Find where the given text appears and provide that cell's center as (x, y) coordinate. 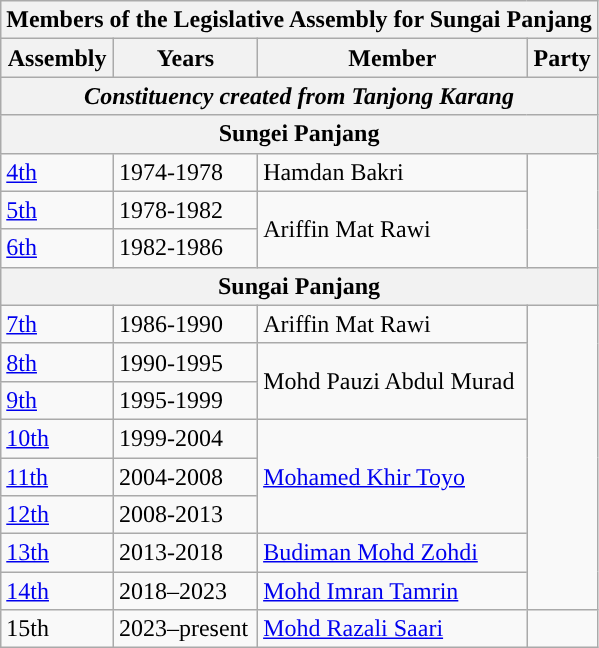
1990-1995 (185, 362)
9th (58, 400)
2023–present (185, 629)
7th (58, 324)
10th (58, 438)
1986-1990 (185, 324)
13th (58, 553)
1982-1986 (185, 248)
15th (58, 629)
Mohd Razali Saari (392, 629)
11th (58, 477)
Mohd Imran Tamrin (392, 591)
Sungai Panjang (300, 286)
2018–2023 (185, 591)
5th (58, 210)
Member (392, 58)
2004-2008 (185, 477)
Mohd Pauzi Abdul Murad (392, 381)
Members of the Legislative Assembly for Sungai Panjang (300, 20)
1978-1982 (185, 210)
1999-2004 (185, 438)
14th (58, 591)
Mohamed Khir Toyo (392, 476)
Budiman Mohd Zohdi (392, 553)
1995-1999 (185, 400)
Assembly (58, 58)
Party (562, 58)
12th (58, 515)
Sungei Panjang (300, 134)
8th (58, 362)
4th (58, 172)
Hamdan Bakri (392, 172)
Constituency created from Tanjong Karang (300, 96)
2008-2013 (185, 515)
2013-2018 (185, 553)
Years (185, 58)
6th (58, 248)
1974-1978 (185, 172)
